Search for the cell housing the specified text and yield its [X, Y] center coordinate. 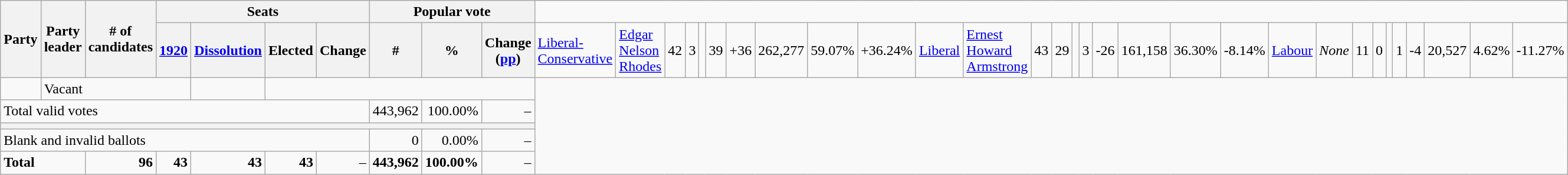
-11.27% [1540, 50]
Total [42, 163]
-26 [1106, 50]
42 [675, 50]
% [452, 50]
Party leader [63, 39]
-8.14% [1245, 50]
Seats [263, 12]
161,158 [1144, 50]
Edgar Nelson Rhodes [641, 50]
Liberal [939, 50]
36.30% [1195, 50]
Total valid votes [185, 111]
96 [120, 163]
262,277 [781, 50]
+36 [741, 50]
Vacant [116, 89]
Blank and invalid ballots [185, 140]
# ofcandidates [120, 39]
None [1334, 50]
20,527 [1448, 50]
0.00% [452, 140]
+36.24% [887, 50]
-4 [1416, 50]
Change [343, 50]
29 [1062, 50]
59.07% [833, 50]
1920 [173, 50]
Labour [1292, 50]
1 [1399, 50]
39 [716, 50]
Popular vote [452, 12]
Change (pp) [508, 50]
Elected [290, 50]
Dissolution [228, 50]
Ernest Howard Armstrong [997, 50]
Liberal-Conservative [575, 50]
4.62% [1491, 50]
# [395, 50]
11 [1362, 50]
Party [21, 39]
